Return (x, y) of the center of cell containing provided text 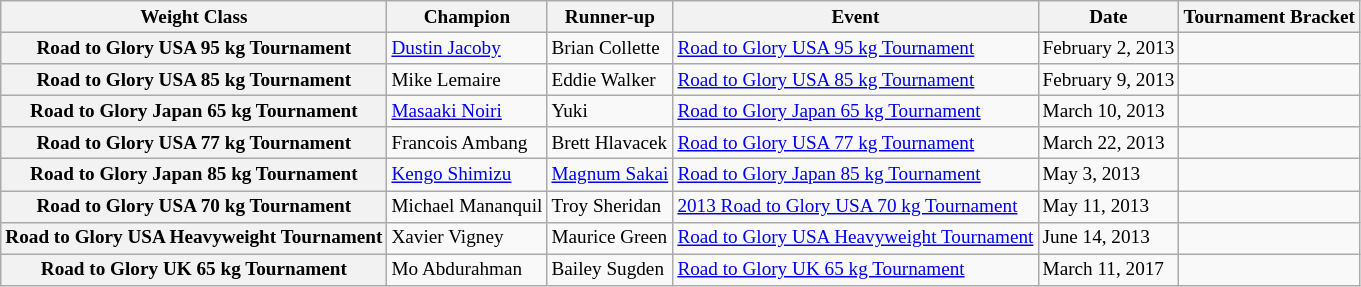
Maurice Green (610, 238)
Michael Mananquil (467, 206)
Dustin Jacoby (467, 48)
Weight Class (194, 17)
February 9, 2013 (1108, 80)
Champion (467, 17)
February 2, 2013 (1108, 48)
Masaaki Noiri (467, 111)
Yuki (610, 111)
May 3, 2013 (1108, 175)
Bailey Sugden (610, 270)
Road to Glory USA 70 kg Tournament (194, 206)
Brett Hlavacek (610, 143)
Eddie Walker (610, 80)
Francois Ambang (467, 143)
Brian Collette (610, 48)
Event (856, 17)
Tournament Bracket (1270, 17)
May 11, 2013 (1108, 206)
June 14, 2013 (1108, 238)
March 11, 2017 (1108, 270)
Date (1108, 17)
2013 Road to Glory USA 70 kg Tournament (856, 206)
Mike Lemaire (467, 80)
March 10, 2013 (1108, 111)
Kengo Shimizu (467, 175)
Troy Sheridan (610, 206)
Runner-up (610, 17)
Mo Abdurahman (467, 270)
March 22, 2013 (1108, 143)
Magnum Sakai (610, 175)
Xavier Vigney (467, 238)
